Return (x, y) of the center of cell containing provided text 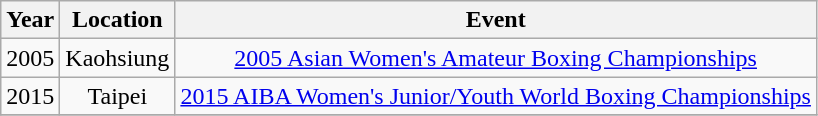
2015 (30, 96)
Taipei (118, 96)
2005 Asian Women's Amateur Boxing Championships (496, 58)
Kaohsiung (118, 58)
Year (30, 20)
Event (496, 20)
2005 (30, 58)
Location (118, 20)
2015 AIBA Women's Junior/Youth World Boxing Championships (496, 96)
